Output the (X, Y) coordinate of the center of the cell containing the given text.  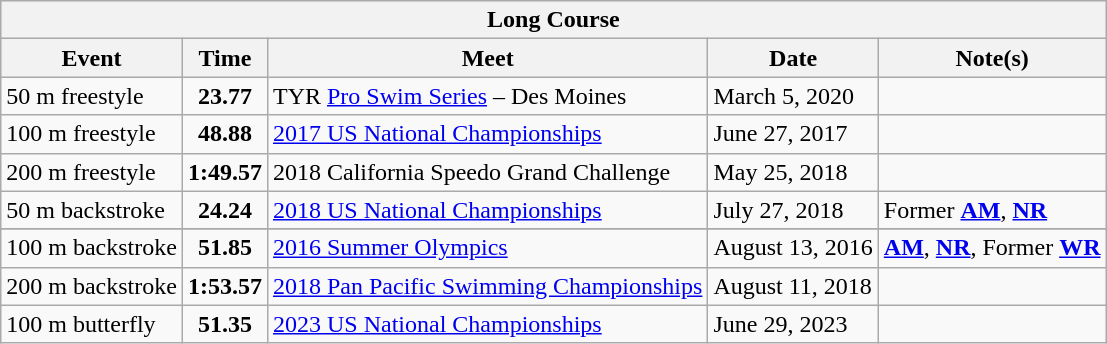
100 m backstroke (92, 248)
TYR Pro Swim Series – Des Moines (487, 96)
July 27, 2018 (793, 210)
50 m backstroke (92, 210)
August 11, 2018 (793, 286)
Long Course (554, 20)
200 m freestyle (92, 172)
50 m freestyle (92, 96)
200 m backstroke (92, 286)
Meet (487, 58)
Event (92, 58)
2018 US National Championships (487, 210)
2016 Summer Olympics (487, 248)
1:53.57 (224, 286)
100 m butterfly (92, 324)
March 5, 2020 (793, 96)
100 m freestyle (92, 134)
June 27, 2017 (793, 134)
Former AM, NR (992, 210)
May 25, 2018 (793, 172)
48.88 (224, 134)
Time (224, 58)
August 13, 2016 (793, 248)
51.35 (224, 324)
AM, NR, Former WR (992, 248)
Note(s) (992, 58)
2018 Pan Pacific Swimming Championships (487, 286)
23.77 (224, 96)
51.85 (224, 248)
1:49.57 (224, 172)
24.24 (224, 210)
2018 California Speedo Grand Challenge (487, 172)
Date (793, 58)
2017 US National Championships (487, 134)
June 29, 2023 (793, 324)
2023 US National Championships (487, 324)
